Capture the cell that displays the provided text and extract its (X, Y) central coordinate. 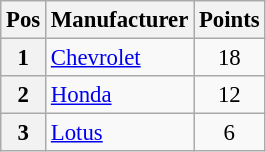
Lotus (120, 133)
6 (230, 133)
Honda (120, 95)
1 (24, 58)
Pos (24, 20)
2 (24, 95)
3 (24, 133)
Manufacturer (120, 20)
Chevrolet (120, 58)
Points (230, 20)
18 (230, 58)
12 (230, 95)
